Identify which cell holds the provided text, then report its (x, y) central coordinate. 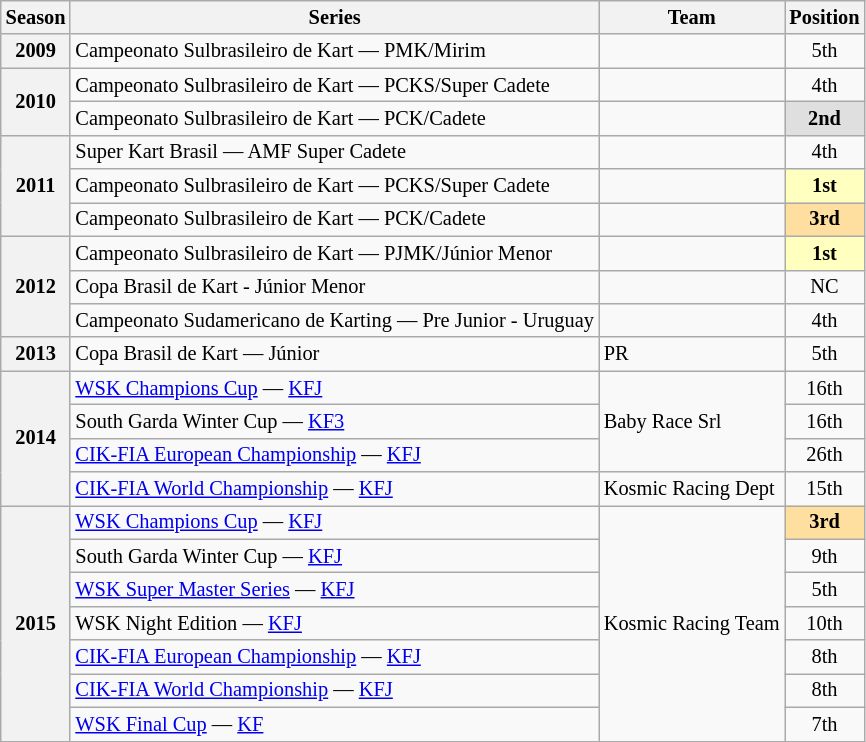
2011 (36, 186)
Kosmic Racing Team (692, 623)
Position (825, 17)
2009 (36, 51)
WSK Final Cup — KF (334, 724)
Copa Brasil de Kart — Júnior (334, 354)
2010 (36, 102)
Campeonato Sudamericano de Karting — Pre Junior - Uruguay (334, 320)
2015 (36, 623)
Kosmic Racing Dept (692, 489)
WSK Super Master Series — KFJ (334, 589)
Campeonato Sulbrasileiro de Kart — PJMK/Júnior Menor (334, 253)
2nd (825, 118)
7th (825, 724)
South Garda Winter Cup — KFJ (334, 556)
26th (825, 455)
South Garda Winter Cup — KF3 (334, 421)
15th (825, 489)
WSK Night Edition — KFJ (334, 623)
Campeonato Sulbrasileiro de Kart — PMK/Mirim (334, 51)
10th (825, 623)
Series (334, 17)
2013 (36, 354)
Baby Race Srl (692, 422)
PR (692, 354)
NC (825, 287)
Team (692, 17)
2014 (36, 438)
Copa Brasil de Kart - Júnior Menor (334, 287)
Season (36, 17)
9th (825, 556)
2012 (36, 286)
Super Kart Brasil — AMF Super Cadete (334, 152)
